Return (X, Y) of the center of cell containing provided text 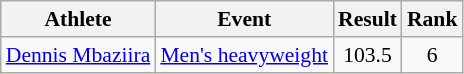
6 (432, 55)
Event (244, 19)
Dennis Mbaziira (78, 55)
Men's heavyweight (244, 55)
103.5 (368, 55)
Rank (432, 19)
Result (368, 19)
Athlete (78, 19)
